Return the [x, y] coordinate for the center point of the cell that contains the specified text.  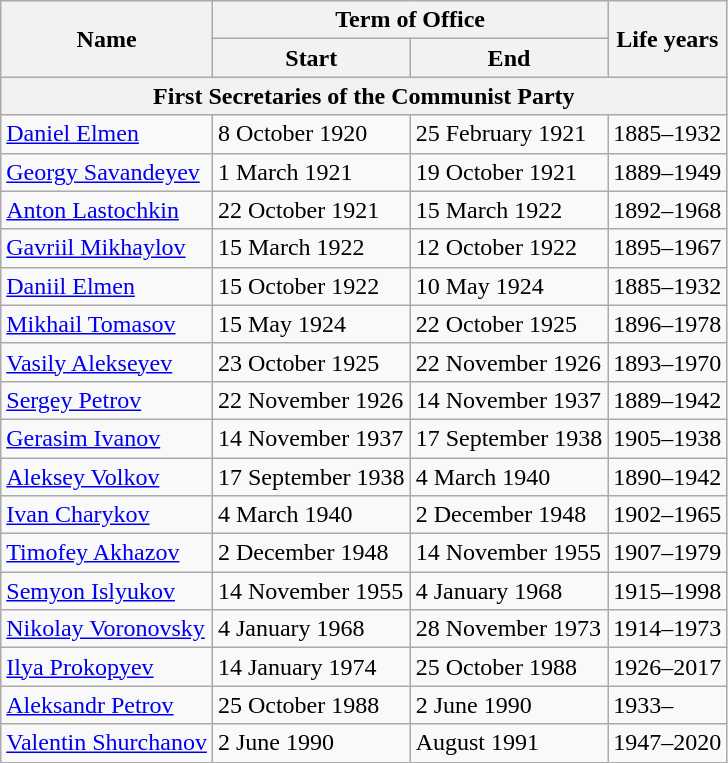
1907–1979 [668, 553]
10 May 1924 [509, 286]
Vasily Alekseyev [107, 362]
1947–2020 [668, 743]
23 October 1925 [311, 362]
1902–1965 [668, 515]
Term of Office [410, 20]
Start [311, 58]
First Secretaries of the Communist Party [364, 96]
1889–1949 [668, 172]
1933– [668, 705]
Timofey Akhazov [107, 553]
Name [107, 39]
Gerasim Ivanov [107, 438]
14 January 1974 [311, 667]
Daniel Elmen [107, 134]
Ivan Charykov [107, 515]
August 1991 [509, 743]
Anton Lastochkin [107, 210]
1893–1970 [668, 362]
Valentin Shurchanov [107, 743]
8 October 1920 [311, 134]
28 November 1973 [509, 629]
1896–1978 [668, 324]
Mikhail Tomasov [107, 324]
19 October 1921 [509, 172]
Gavriil Mikhaylov [107, 248]
1892–1968 [668, 210]
Nikolay Voronovsky [107, 629]
1890–1942 [668, 477]
1889–1942 [668, 400]
25 February 1921 [509, 134]
Semyon Islyukov [107, 591]
1914–1973 [668, 629]
Aleksey Volkov [107, 477]
Georgy Savandeyev [107, 172]
22 October 1921 [311, 210]
15 May 1924 [311, 324]
12 October 1922 [509, 248]
Life years [668, 39]
End [509, 58]
1915–1998 [668, 591]
1926–2017 [668, 667]
1905–1938 [668, 438]
Aleksandr Petrov [107, 705]
Sergey Petrov [107, 400]
1895–1967 [668, 248]
22 October 1925 [509, 324]
15 October 1922 [311, 286]
Daniil Elmen [107, 286]
Ilya Prokopyev [107, 667]
1 March 1921 [311, 172]
